Determine the [x, y] coordinate at the center of the cell enclosing the given text.  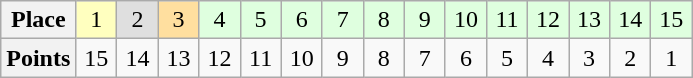
Place [38, 20]
Points [38, 58]
